Scan for the cell matching the given text and deliver its (X, Y) coordinate at center. 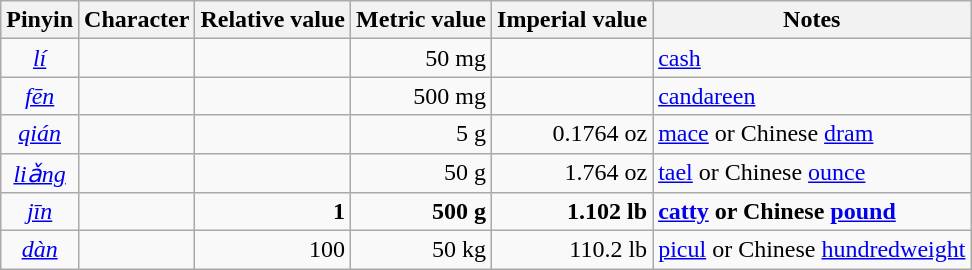
catty or Chinese pound (812, 212)
fēn (40, 96)
tael or Chinese ounce (812, 173)
dàn (40, 250)
lí (40, 58)
50 kg (422, 250)
Metric value (422, 20)
qián (40, 134)
0.1764 oz (572, 134)
mace or Chinese dram (812, 134)
1.102 lb (572, 212)
candareen (812, 96)
liǎng (40, 173)
500 g (422, 212)
Imperial value (572, 20)
cash (812, 58)
Notes (812, 20)
50 g (422, 173)
Relative value (273, 20)
500 mg (422, 96)
1.764 oz (572, 173)
100 (273, 250)
5 g (422, 134)
Pinyin (40, 20)
Character (137, 20)
110.2 lb (572, 250)
1 (273, 212)
picul or Chinese hundredweight (812, 250)
50 mg (422, 58)
jīn (40, 212)
